Pinpoint the cell where the given text exists, returning its [X, Y] midpoint coordinate. 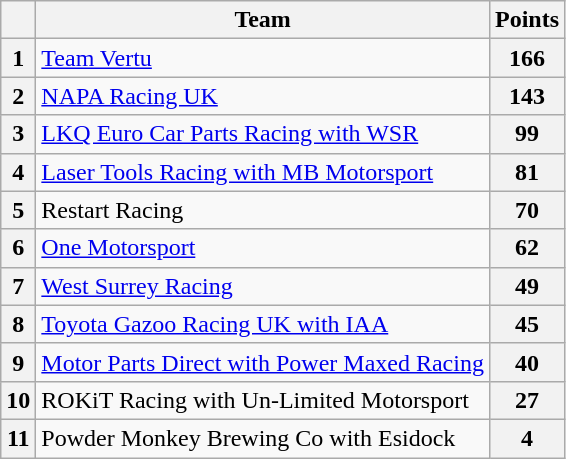
10 [18, 400]
11 [18, 438]
62 [526, 248]
NAPA Racing UK [263, 96]
Points [526, 20]
Motor Parts Direct with Power Maxed Racing [263, 362]
27 [526, 400]
166 [526, 58]
9 [18, 362]
Team Vertu [263, 58]
99 [526, 134]
One Motorsport [263, 248]
6 [18, 248]
Team [263, 20]
8 [18, 324]
40 [526, 362]
Powder Monkey Brewing Co with Esidock [263, 438]
81 [526, 172]
5 [18, 210]
2 [18, 96]
1 [18, 58]
70 [526, 210]
Restart Racing [263, 210]
7 [18, 286]
Laser Tools Racing with MB Motorsport [263, 172]
45 [526, 324]
Toyota Gazoo Racing UK with IAA [263, 324]
West Surrey Racing [263, 286]
143 [526, 96]
3 [18, 134]
49 [526, 286]
ROKiT Racing with Un-Limited Motorsport [263, 400]
LKQ Euro Car Parts Racing with WSR [263, 134]
